From the cell containing the given text, extract its center point as [x, y] coordinate. 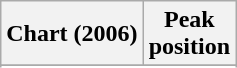
Chart (2006) [72, 34]
Peak position [189, 34]
